Pinpoint the cell where the given text exists, returning its [x, y] midpoint coordinate. 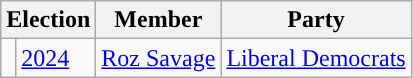
Liberal Democrats [316, 58]
Party [316, 20]
Election [48, 20]
2024 [56, 58]
Member [158, 20]
Roz Savage [158, 58]
